Identify which cell holds the provided text, then report its (x, y) central coordinate. 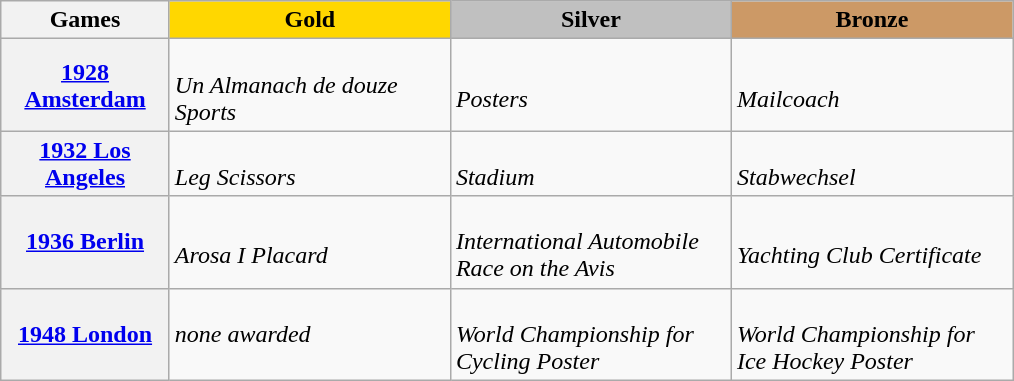
Un Almanach de douze Sports (310, 85)
Gold (310, 20)
Leg Scissors (310, 164)
Silver (590, 20)
International Automobile Race on the Avis (590, 242)
1928 Amsterdam (86, 85)
Mailcoach (872, 85)
Arosa I Placard (310, 242)
1932 Los Angeles (86, 164)
Stadium (590, 164)
Yachting Club Certificate (872, 242)
World Championship for Cycling Poster (590, 334)
World Championship for Ice Hockey Poster (872, 334)
Games (86, 20)
Stabwechsel (872, 164)
Posters (590, 85)
Bronze (872, 20)
1948 London (86, 334)
1936 Berlin (86, 242)
none awarded (310, 334)
